For the text-containing cell, return its midpoint in (X, Y) coordinate format. 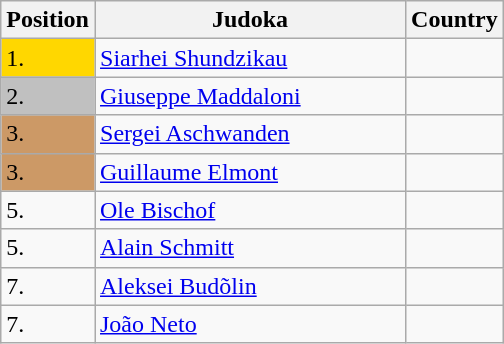
Aleksei Budõlin (250, 286)
Alain Schmitt (250, 248)
Judoka (250, 20)
Ole Bischof (250, 210)
2. (48, 96)
Siarhei Shundzikau (250, 58)
Giuseppe Maddaloni (250, 96)
1. (48, 58)
João Neto (250, 324)
Position (48, 20)
Guillaume Elmont (250, 172)
Sergei Aschwanden (250, 134)
Country (455, 20)
